Locate the cell with the specified text and output its (X, Y) center coordinate. 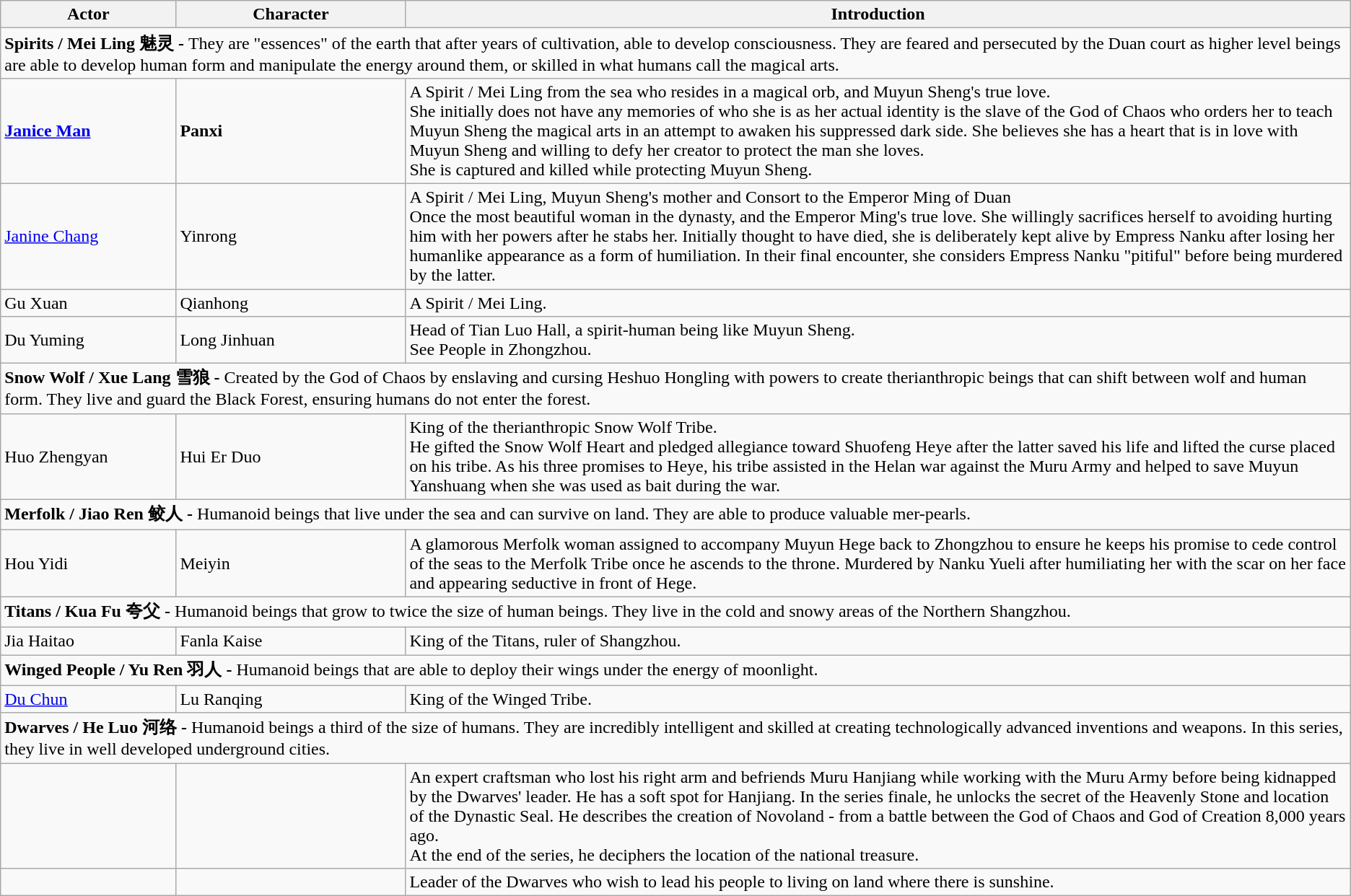
Hou Yidi (88, 563)
Actor (88, 14)
Winged People / Yu Ren 羽人 - Humanoid beings that are able to deploy their wings under the energy of moonlight. (675, 671)
Lu Ranqing (291, 699)
King of the Winged Tribe. (878, 699)
Long Jinhuan (291, 341)
Fanla Kaise (291, 641)
A Spirit / Mei Ling. (878, 302)
King of the Titans, ruler of Shangzhou. (878, 641)
Head of Tian Luo Hall, a spirit-human being like Muyun Sheng.See People in Zhongzhou. (878, 341)
Yinrong (291, 236)
Titans / Kua Fu 夸父 - Humanoid beings that grow to twice the size of human beings. They live in the cold and snowy areas of the Northern Shangzhou. (675, 612)
Merfolk / Jiao Ren 鲛人 - Humanoid beings that live under the sea and can survive on land. They are able to produce valuable mer-pearls. (675, 515)
Janice Man (88, 131)
Introduction (878, 14)
Du Chun (88, 699)
Janine Chang (88, 236)
Meiyin (291, 563)
Gu Xuan (88, 302)
Hui Er Duo (291, 456)
Du Yuming (88, 341)
Huo Zhengyan (88, 456)
Character (291, 14)
Qianhong (291, 302)
Leader of the Dwarves who wish to lead his people to living on land where there is sunshine. (878, 882)
Jia Haitao (88, 641)
Panxi (291, 131)
